Identify which cell holds the provided text, then report its [X, Y] central coordinate. 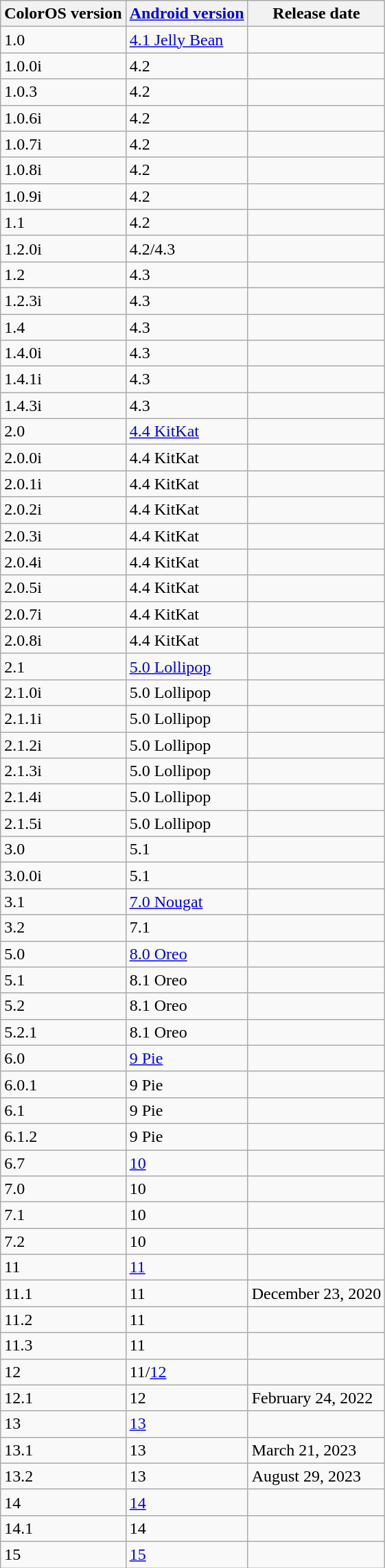
1.0.8i [63, 170]
2.0.0i [63, 458]
5.2.1 [63, 1032]
2.0.2i [63, 510]
2.0.3i [63, 536]
2.0.8i [63, 640]
December 23, 2020 [316, 1294]
2.1.5i [63, 823]
3.0 [63, 850]
2.1.3i [63, 771]
6.0.1 [63, 1084]
2.0.4i [63, 562]
11.2 [63, 1320]
1.2.3i [63, 301]
7.0 [63, 1189]
3.1 [63, 902]
11.1 [63, 1294]
11/12 [187, 1372]
2.1.1i [63, 718]
11.3 [63, 1346]
March 21, 2023 [316, 1450]
1.0.9i [63, 196]
4.2/4.3 [187, 248]
7.0 Nougat [187, 902]
2.0.1i [63, 484]
6.0 [63, 1058]
1.0.7i [63, 144]
1.0.0i [63, 66]
2.1 [63, 666]
2.0.7i [63, 614]
2.0 [63, 432]
2.0.5i [63, 588]
3.0.0i [63, 876]
1.1 [63, 222]
1.4 [63, 327]
6.7 [63, 1163]
12.1 [63, 1398]
1.0.3 [63, 92]
Android version [187, 14]
4.1 Jelly Bean [187, 40]
2.1.0i [63, 692]
1.2.0i [63, 248]
ColorOS version [63, 14]
1.0.6i [63, 118]
2.1.2i [63, 745]
8.0 Oreo [187, 954]
13.2 [63, 1476]
7.2 [63, 1241]
August 29, 2023 [316, 1476]
1.4.1i [63, 379]
1.4.3i [63, 406]
February 24, 2022 [316, 1398]
3.2 [63, 928]
2.1.4i [63, 797]
Release date [316, 14]
5.0 [63, 954]
1.4.0i [63, 353]
5.2 [63, 1006]
1.2 [63, 274]
6.1 [63, 1110]
14.1 [63, 1528]
6.1.2 [63, 1136]
1.0 [63, 40]
13.1 [63, 1450]
